Provide the [X, Y] coordinate of the cell's center where the given text is located.  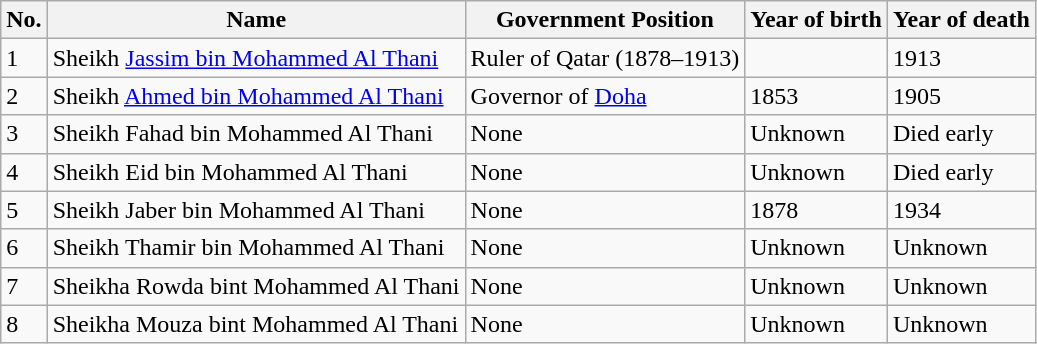
3 [24, 134]
Sheikh Eid bin Mohammed Al Thani [256, 172]
6 [24, 248]
1934 [961, 210]
Name [256, 20]
Sheikh Thamir bin Mohammed Al Thani [256, 248]
Sheikha Rowda bint Mohammed Al Thani [256, 286]
4 [24, 172]
1878 [816, 210]
7 [24, 286]
1905 [961, 96]
Sheikh Jaber bin Mohammed Al Thani [256, 210]
Ruler of Qatar (1878–1913) [605, 58]
2 [24, 96]
Sheikh Jassim bin Mohammed Al Thani [256, 58]
Sheikh Fahad bin Mohammed Al Thani [256, 134]
1913 [961, 58]
Sheikh Ahmed bin Mohammed Al Thani [256, 96]
Governor of Doha [605, 96]
Government Position [605, 20]
Sheikha Mouza bint Mohammed Al Thani [256, 324]
1853 [816, 96]
No. [24, 20]
1 [24, 58]
5 [24, 210]
Year of birth [816, 20]
8 [24, 324]
Year of death [961, 20]
